Output the [x, y] coordinate of the center of the cell containing the given text.  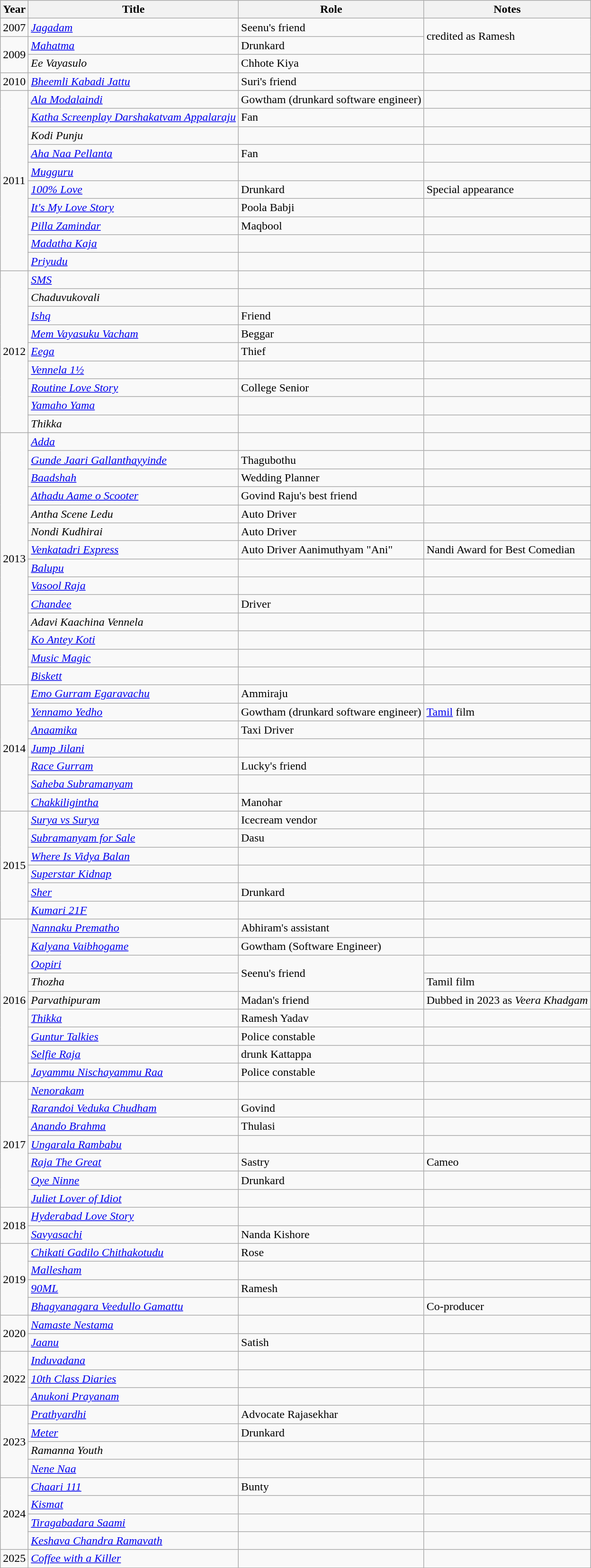
Induvadana [134, 1360]
Vennela 1½ [134, 370]
Athadu Aame o Scooter [134, 496]
Ala Modalaindi [134, 99]
2018 [14, 1225]
Ammiraju [331, 694]
Nannaku Prematho [134, 928]
Suri's friend [331, 81]
Driver [331, 604]
Beggar [331, 334]
2019 [14, 1279]
Jump Jilani [134, 748]
Keshava Chandra Ramavath [134, 1541]
100% Love [134, 189]
Hyderabad Love Story [134, 1216]
College Senior [331, 388]
Guntur Talkies [134, 1036]
2009 [14, 54]
Where Is Vidya Balan [134, 856]
Oye Ninne [134, 1180]
2022 [14, 1378]
Anukoni Prayanam [134, 1397]
2010 [14, 81]
Nenorakam [134, 1090]
Namaste Nestama [134, 1324]
Jaanu [134, 1342]
Biskett [134, 676]
Bhagyanagara Veedullo Gamattu [134, 1306]
Ishq [134, 316]
Lucky's friend [331, 766]
Chakkiligintha [134, 802]
Ramesh [331, 1288]
Rarandoi Veduka Chudham [134, 1108]
Thozha [134, 982]
Gowtham (Software Engineer) [331, 946]
Madan's friend [331, 1000]
Routine Love Story [134, 388]
Pilla Zamindar [134, 226]
Antha Scene Ledu [134, 514]
Sher [134, 892]
Jayammu Nischayammu Raa [134, 1072]
Raja The Great [134, 1162]
Madatha Kaja [134, 244]
Title [134, 9]
Parvathipuram [134, 1000]
2024 [14, 1514]
Yennamo Yedho [134, 712]
Chandee [134, 604]
Prathyardhi [134, 1415]
Chhote Kiya [331, 63]
Govind Raju's best friend [331, 496]
Bheemli Kabadi Jattu [134, 81]
Adavi Kaachina Vennela [134, 622]
Adda [134, 442]
Ramesh Yadav [331, 1018]
Year [14, 9]
2011 [14, 181]
Thagubothu [331, 460]
Bunty [331, 1487]
Mahatma [134, 45]
Mallesham [134, 1270]
Ko Antey Koti [134, 640]
Sastry [331, 1162]
credited as Ramesh [507, 36]
Kalyana Vaibhogame [134, 946]
Rose [331, 1252]
2012 [14, 352]
SMS [134, 280]
Manohar [331, 802]
Role [331, 9]
Dubbed in 2023 as Veera Khadgam [507, 1000]
Maqbool [331, 226]
Yamaho Yama [134, 406]
Nanda Kishore [331, 1234]
Selfie Raja [134, 1054]
2016 [14, 1001]
Oopiri [134, 964]
Balupu [134, 568]
Nene Naa [134, 1469]
Venkatadri Express [134, 550]
Cameo [507, 1162]
Savyasachi [134, 1234]
Ee Vayasulo [134, 63]
10th Class Diaries [134, 1379]
Anaamika [134, 730]
Superstar Kidnap [134, 874]
Satish [331, 1342]
Auto Driver Aanimuthyam "Ani" [331, 550]
Coffee with a Killer [134, 1559]
Anando Brahma [134, 1126]
2014 [14, 748]
Thulasi [331, 1126]
It's My Love Story [134, 207]
Gunde Jaari Gallanthayyinde [134, 460]
Eega [134, 352]
Poola Babji [331, 207]
Aha Naa Pellanta [134, 153]
Govind [331, 1108]
Baadshah [134, 478]
Chaari 111 [134, 1487]
Chikati Gadilo Chithakotudu [134, 1252]
2020 [14, 1333]
Ramanna Youth [134, 1451]
Tiragabadara Saami [134, 1523]
2023 [14, 1442]
Kodi Punju [134, 135]
Saheba Subramanyam [134, 784]
Kismat [134, 1505]
Juliet Lover of Idiot [134, 1198]
Ungarala Rambabu [134, 1144]
Friend [331, 316]
Mugguru [134, 171]
Co-producer [507, 1306]
Race Gurram [134, 766]
Nandi Award for Best Comedian [507, 550]
Dasu [331, 838]
2007 [14, 27]
Special appearance [507, 189]
Advocate Rajasekhar [331, 1415]
Music Magic [134, 658]
Icecream vendor [331, 820]
2015 [14, 865]
Abhiram's assistant [331, 928]
Katha Screenplay Darshakatvam Appalaraju [134, 117]
Surya vs Surya [134, 820]
Thief [331, 352]
Wedding Planner [331, 478]
Chaduvukovali [134, 298]
Taxi Driver [331, 730]
Notes [507, 9]
2013 [14, 558]
Jagadam [134, 27]
Nondi Kudhirai [134, 532]
Mem Vayasuku Vacham [134, 334]
Priyudu [134, 262]
Emo Gurram Egaravachu [134, 694]
drunk Kattappa [331, 1054]
Kumari 21F [134, 910]
Meter [134, 1433]
90ML [134, 1288]
Vasool Raja [134, 586]
2025 [14, 1559]
2017 [14, 1144]
Subramanyam for Sale [134, 838]
